Locate the cell with the specified text and output its (x, y) center coordinate. 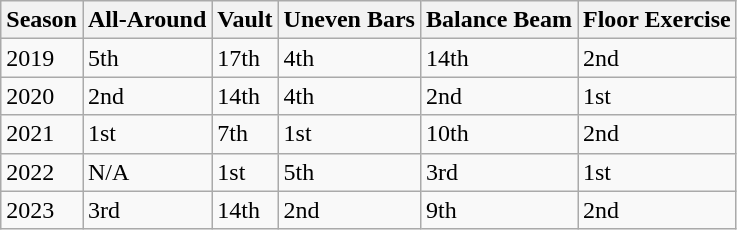
N/A (146, 172)
10th (498, 134)
7th (245, 134)
2020 (42, 96)
Floor Exercise (658, 20)
All-Around (146, 20)
Season (42, 20)
2022 (42, 172)
2019 (42, 58)
Vault (245, 20)
2021 (42, 134)
2023 (42, 210)
Uneven Bars (349, 20)
9th (498, 210)
17th (245, 58)
Balance Beam (498, 20)
